From the cell containing the given text, extract its center point as [X, Y] coordinate. 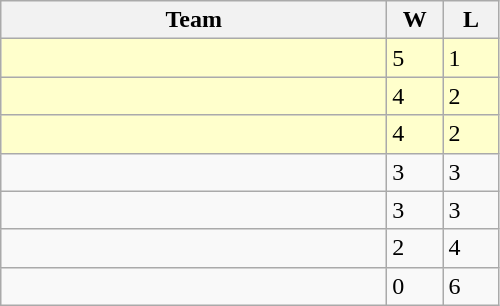
1 [471, 58]
0 [415, 286]
Team [194, 20]
L [471, 20]
6 [471, 286]
W [415, 20]
5 [415, 58]
